For the text-containing cell, return its midpoint in (x, y) coordinate format. 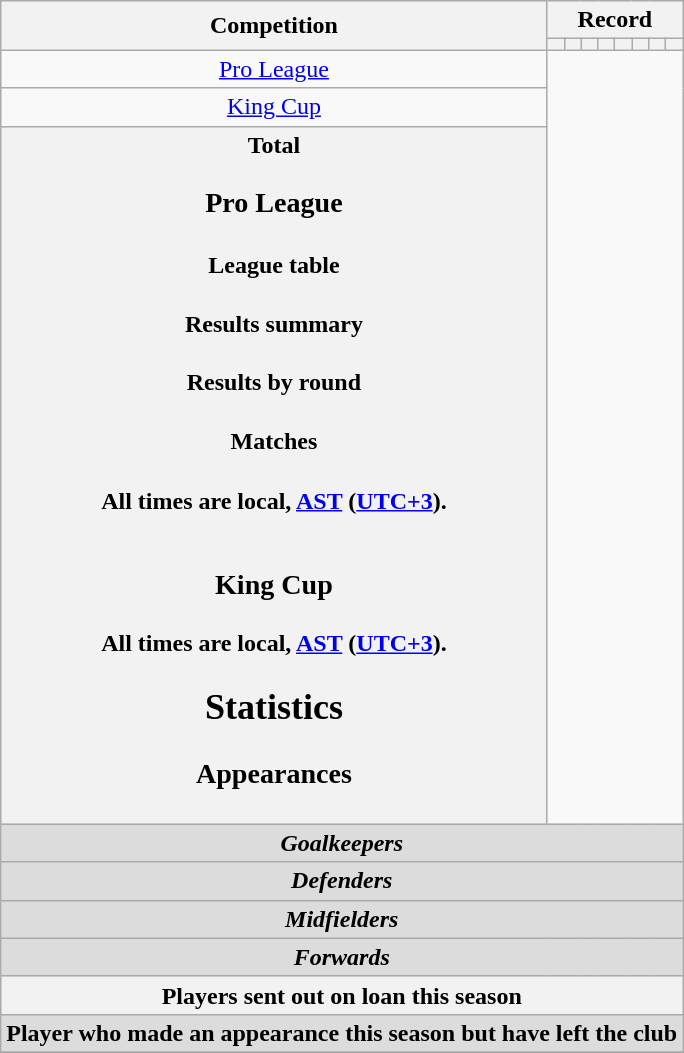
Defenders (342, 881)
Midfielders (342, 919)
Record (615, 20)
Player who made an appearance this season but have left the club (342, 1033)
Forwards (342, 957)
Pro League (274, 69)
Competition (274, 26)
Players sent out on loan this season (342, 995)
Goalkeepers (342, 843)
King Cup (274, 107)
